Return the [X, Y] coordinate for the center point of the cell that contains the specified text.  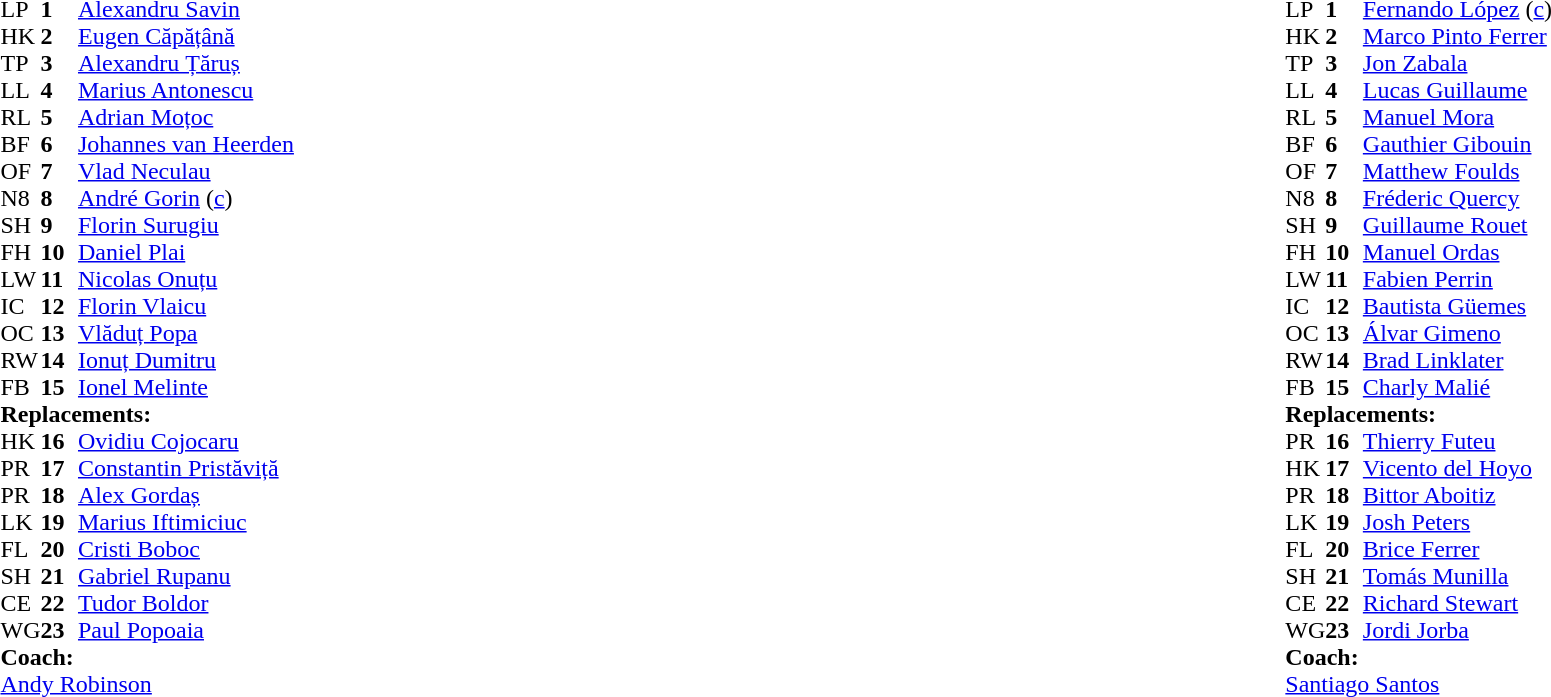
Replacements: [146, 414]
Florin Surugiu [186, 226]
Ionuț Dumitru [186, 360]
Marius Antonescu [186, 90]
Marius Iftimiciuc [186, 522]
Alexandru Țăruș [186, 64]
Vlăduț Popa [186, 334]
Eugen Căpățână [186, 36]
Daniel Plai [186, 252]
Johannes van Heerden [186, 144]
Nicolas Onuțu [186, 280]
Andy Robinson [146, 684]
Coach: [146, 658]
Ovidiu Cojocaru [186, 442]
Vlad Neculau [186, 172]
Gabriel Rupanu [186, 576]
Adrian Moțoc [186, 118]
Alex Gordaș [186, 496]
Paul Popoaia [186, 630]
Florin Vlaicu [186, 306]
Constantin Pristăviță [186, 468]
Tudor Boldor [186, 604]
Ionel Melinte [186, 388]
Cristi Boboc [186, 550]
André Gorin (c) [186, 198]
